Determine the [X, Y] coordinate at the center of the cell enclosing the given text.  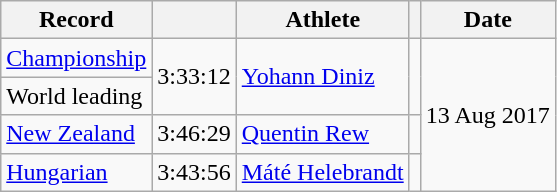
Record [76, 20]
Athlete [322, 20]
New Zealand [76, 134]
13 Aug 2017 [488, 115]
3:46:29 [194, 134]
World leading [76, 96]
Máté Helebrandt [322, 172]
3:33:12 [194, 77]
Championship [76, 58]
3:43:56 [194, 172]
Hungarian [76, 172]
Quentin Rew [322, 134]
Date [488, 20]
Yohann Diniz [322, 77]
